Search for the cell housing the specified text and yield its [x, y] center coordinate. 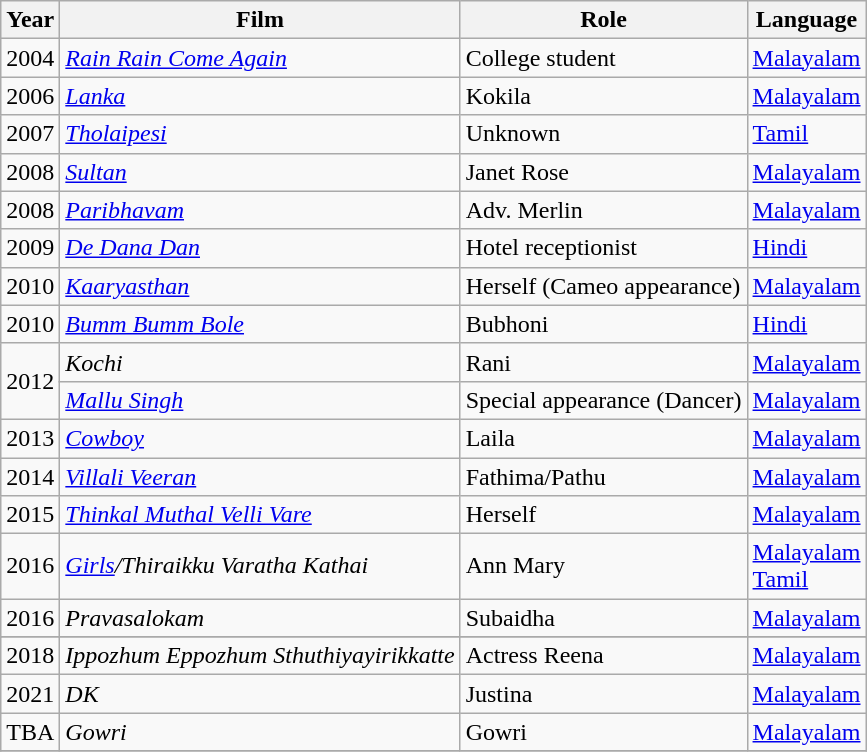
Justina [604, 694]
Sultan [260, 172]
Thinkal Muthal Velli Vare [260, 515]
Film [260, 20]
Special appearance (Dancer) [604, 400]
2021 [30, 694]
Cowboy [260, 438]
Janet Rose [604, 172]
Year [30, 20]
Laila [604, 438]
2015 [30, 515]
Role [604, 20]
2013 [30, 438]
Hotel receptionist [604, 248]
Herself [604, 515]
Language [806, 20]
2007 [30, 134]
Fathima/Pathu [604, 477]
Pravasalokam [260, 618]
Tholaipesi [260, 134]
Paribhavam [260, 210]
Adv. Merlin [604, 210]
Bumm Bumm Bole [260, 324]
Ippozhum Eppozhum Sthuthiyayirikkatte [260, 656]
Ann Mary [604, 566]
TBA [30, 732]
Subaidha [604, 618]
Rain Rain Come Again [260, 58]
2014 [30, 477]
DK [260, 694]
Kochi [260, 362]
Lanka [260, 96]
2004 [30, 58]
2012 [30, 381]
2006 [30, 96]
2018 [30, 656]
De Dana Dan [260, 248]
Villali Veeran [260, 477]
College student [604, 58]
Tamil [806, 134]
Kaaryasthan [260, 286]
2009 [30, 248]
MalayalamTamil [806, 566]
Rani [604, 362]
Kokila [604, 96]
Unknown [604, 134]
Mallu Singh [260, 400]
Bubhoni [604, 324]
Actress Reena [604, 656]
Herself (Cameo appearance) [604, 286]
Girls/Thiraikku Varatha Kathai [260, 566]
